Search for the cell housing the specified text and yield its [x, y] center coordinate. 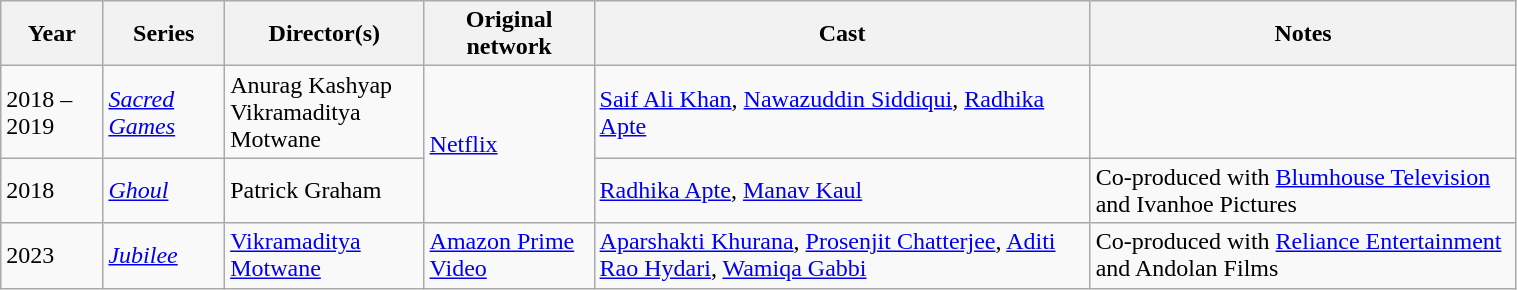
Patrick Graham [324, 190]
Anurag KashyapVikramaditya Motwane [324, 112]
Ghoul [164, 190]
Amazon Prime Video [509, 256]
Netflix [509, 144]
2018 – 2019 [52, 112]
Notes [1303, 34]
Year [52, 34]
Aparshakti Khurana, Prosenjit Chatterjee, Aditi Rao Hydari, Wamiqa Gabbi [842, 256]
Radhika Apte, Manav Kaul [842, 190]
Sacred Games [164, 112]
Originalnetwork [509, 34]
Cast [842, 34]
Jubilee [164, 256]
Series [164, 34]
Co-produced with Reliance Entertainment and Andolan Films [1303, 256]
Co-produced with Blumhouse Television and Ivanhoe Pictures [1303, 190]
Vikramaditya Motwane [324, 256]
Saif Ali Khan, Nawazuddin Siddiqui, Radhika Apte [842, 112]
2023 [52, 256]
2018 [52, 190]
Director(s) [324, 34]
